Capture the cell that displays the provided text and extract its [X, Y] central coordinate. 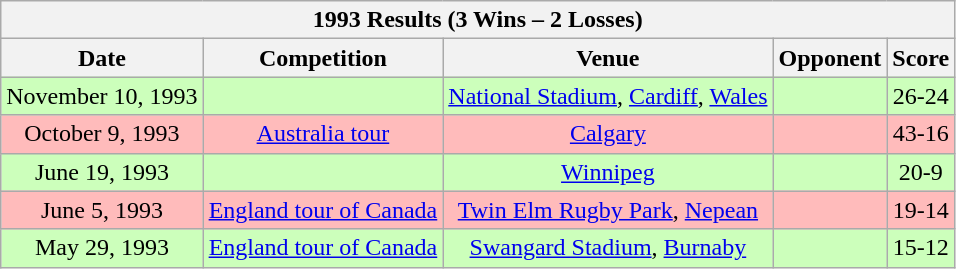
26-24 [921, 96]
Twin Elm Rugby Park, Nepean [608, 210]
20-9 [921, 172]
Score [921, 58]
Winnipeg [608, 172]
June 5, 1993 [102, 210]
Swangard Stadium, Burnaby [608, 248]
May 29, 1993 [102, 248]
Date [102, 58]
October 9, 1993 [102, 134]
43-16 [921, 134]
19-14 [921, 210]
June 19, 1993 [102, 172]
National Stadium, Cardiff, Wales [608, 96]
November 10, 1993 [102, 96]
Australia tour [323, 134]
Venue [608, 58]
1993 Results (3 Wins – 2 Losses) [478, 20]
Calgary [608, 134]
Opponent [830, 58]
Competition [323, 58]
15-12 [921, 248]
